For the text-containing cell, return its midpoint in (x, y) coordinate format. 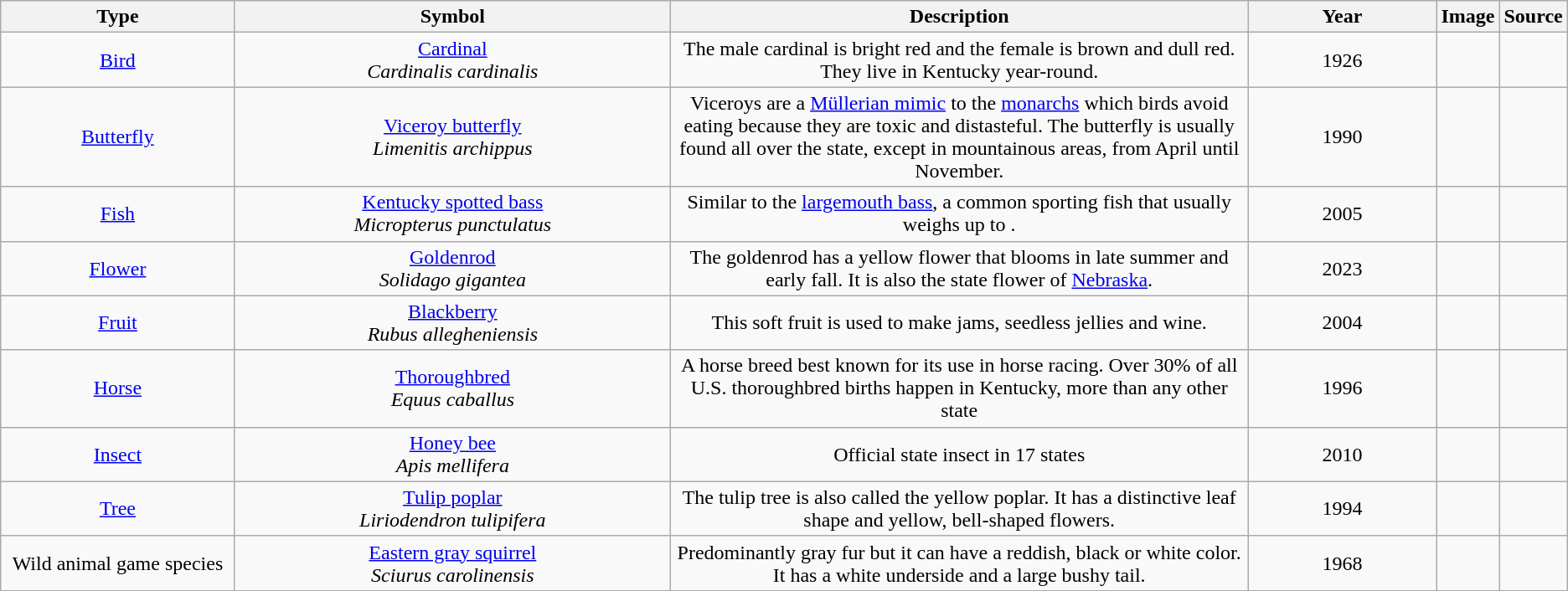
1994 (1342, 509)
Description (960, 17)
A horse breed best known for its use in horse racing. Over 30% of all U.S. thoroughbred births happen in Kentucky, more than any other state (960, 388)
The goldenrod has a yellow flower that blooms in late summer and early fall. It is also the state flower of Nebraska. (960, 268)
Year (1342, 17)
Kentucky spotted bassMicropterus punctulatus (452, 214)
Bird (117, 60)
Similar to the largemouth bass, a common sporting fish that usually weighs up to . (960, 214)
Horse (117, 388)
Type (117, 17)
1968 (1342, 563)
2023 (1342, 268)
Viceroy butterflyLimenitis archippus (452, 137)
2004 (1342, 323)
1996 (1342, 388)
Fruit (117, 323)
Fish (117, 214)
Flower (117, 268)
The tulip tree is also called the yellow poplar. It has a distinctive leaf shape and yellow, bell-shaped flowers. (960, 509)
1990 (1342, 137)
ThoroughbredEquus caballus (452, 388)
Official state insect in 17 states (960, 454)
Tulip poplarLiriodendron tulipifera (452, 509)
Image (1467, 17)
The male cardinal is bright red and the female is brown and dull red. They live in Kentucky year-round. (960, 60)
Tree (117, 509)
Wild animal game species (117, 563)
2010 (1342, 454)
Insect (117, 454)
Eastern gray squirrelSciurus carolinensis (452, 563)
1926 (1342, 60)
Butterfly (117, 137)
Symbol (452, 17)
Source (1533, 17)
CardinalCardinalis cardinalis (452, 60)
GoldenrodSolidago gigantea (452, 268)
Predominantly gray fur but it can have a reddish, black or white color. It has a white underside and a large bushy tail. (960, 563)
2005 (1342, 214)
BlackberryRubus allegheniensis (452, 323)
This soft fruit is used to make jams, seedless jellies and wine. (960, 323)
Honey beeApis mellifera (452, 454)
